Find where the given text appears and provide that cell's center as [x, y] coordinate. 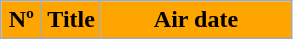
Title [72, 20]
Nº [22, 20]
Air date [196, 20]
